Provide the (x, y) coordinate of the cell's center where the given text is located.  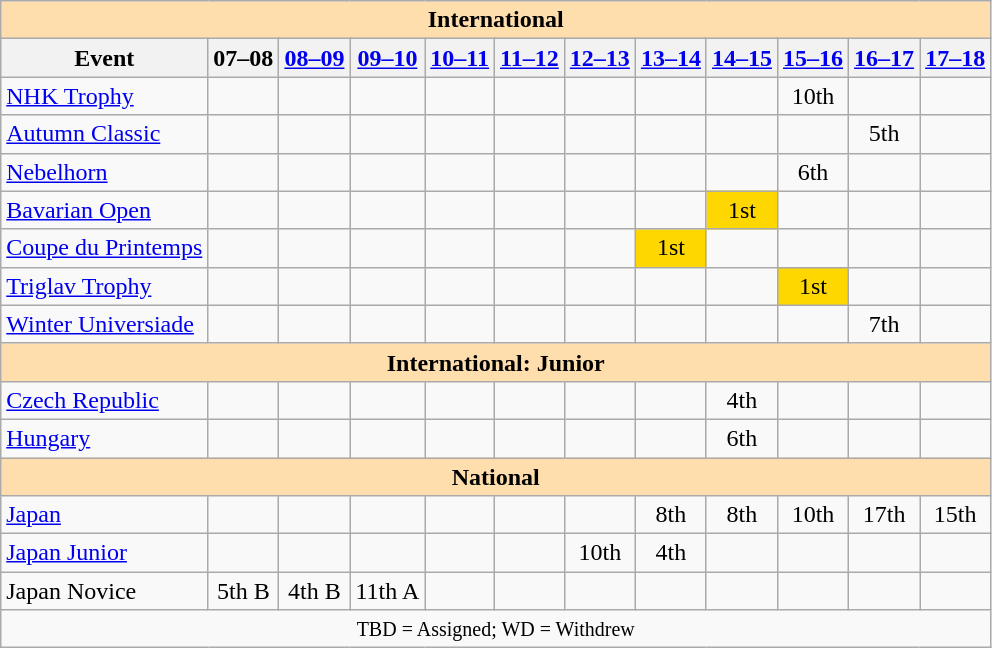
17–18 (956, 58)
11th A (388, 591)
5th B (244, 591)
TBD = Assigned; WD = Withdrew (496, 629)
International: Junior (496, 362)
Coupe du Printemps (104, 248)
10–11 (460, 58)
08–09 (314, 58)
Czech Republic (104, 400)
7th (884, 324)
NHK Trophy (104, 96)
Triglav Trophy (104, 286)
Event (104, 58)
15th (956, 515)
12–13 (600, 58)
14–15 (742, 58)
Nebelhorn (104, 172)
Japan Novice (104, 591)
07–08 (244, 58)
Winter Universiade (104, 324)
International (496, 20)
13–14 (670, 58)
5th (884, 134)
Bavarian Open (104, 210)
Hungary (104, 438)
Japan (104, 515)
11–12 (530, 58)
09–10 (388, 58)
15–16 (812, 58)
National (496, 477)
Autumn Classic (104, 134)
4th B (314, 591)
16–17 (884, 58)
Japan Junior (104, 553)
17th (884, 515)
